Return the (x, y) coordinate for the center point of the cell that contains the specified text.  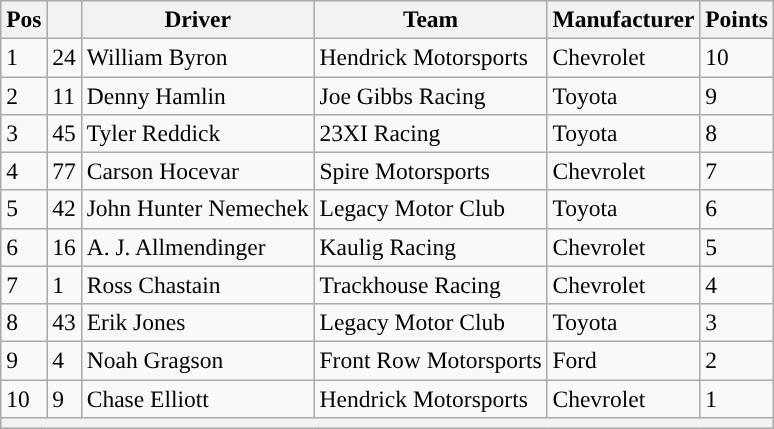
23XI Racing (430, 133)
Chase Elliott (198, 398)
Joe Gibbs Racing (430, 95)
Carson Hocevar (198, 171)
Tyler Reddick (198, 133)
A. J. Allmendinger (198, 247)
William Byron (198, 57)
Ford (624, 360)
Points (737, 19)
Kaulig Racing (430, 247)
Team (430, 19)
Trackhouse Racing (430, 285)
Pos (24, 19)
42 (64, 209)
77 (64, 171)
Erik Jones (198, 322)
45 (64, 133)
Driver (198, 19)
16 (64, 247)
John Hunter Nemechek (198, 209)
Manufacturer (624, 19)
43 (64, 322)
Ross Chastain (198, 285)
Front Row Motorsports (430, 360)
11 (64, 95)
Spire Motorsports (430, 171)
Denny Hamlin (198, 95)
Noah Gragson (198, 360)
24 (64, 57)
